Scan for the cell matching the given text and deliver its (X, Y) coordinate at center. 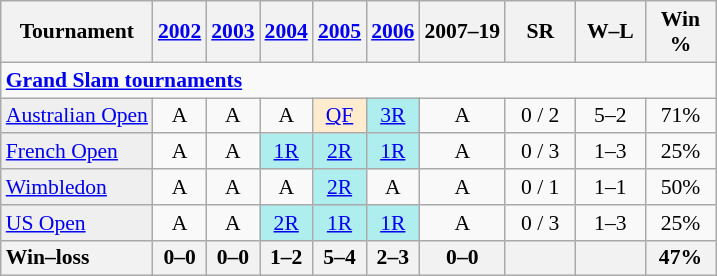
71% (680, 116)
W–L (610, 32)
US Open (77, 223)
2003 (232, 32)
French Open (77, 152)
1–1 (610, 187)
0 / 2 (540, 116)
Australian Open (77, 116)
Wimbledon (77, 187)
50% (680, 187)
0 / 1 (540, 187)
Grand Slam tournaments (358, 80)
5–4 (340, 258)
SR (540, 32)
1–2 (286, 258)
Win % (680, 32)
2004 (286, 32)
2005 (340, 32)
Win–loss (77, 258)
3R (392, 116)
2002 (180, 32)
2–3 (392, 258)
2007–19 (462, 32)
Tournament (77, 32)
QF (340, 116)
47% (680, 258)
2006 (392, 32)
5–2 (610, 116)
